Find where the given text appears and provide that cell's center as [x, y] coordinate. 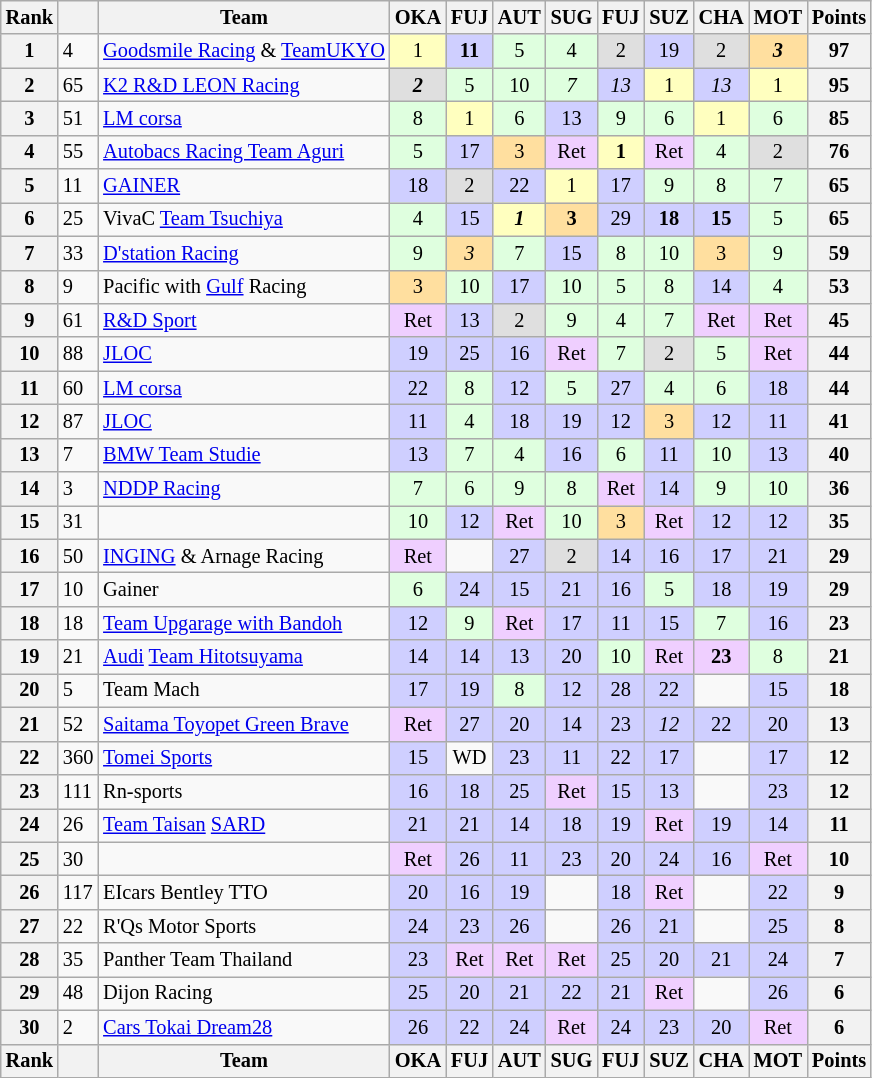
40 [839, 455]
31 [78, 522]
BMW Team Studie [244, 455]
95 [839, 85]
53 [839, 287]
Rn-sports [244, 791]
36 [839, 489]
R'Qs Motor Sports [244, 926]
97 [839, 51]
VivaC Team Tsuchiya [244, 219]
Saitama Toyopet Green Brave [244, 724]
Goodsmile Racing & TeamUKYO [244, 51]
K2 R&D LEON Racing [244, 85]
88 [78, 354]
Pacific with Gulf Racing [244, 287]
55 [78, 152]
59 [839, 253]
D'station Racing [244, 253]
INGING & Arnage Racing [244, 556]
50 [78, 556]
Gainer [244, 589]
Tomei Sports [244, 758]
R&D Sport [244, 320]
51 [78, 118]
85 [839, 118]
Panther Team Thailand [244, 960]
EIcars Bentley TTO [244, 892]
Team Taisan SARD [244, 825]
117 [78, 892]
WD [470, 758]
61 [78, 320]
Dijon Racing [244, 993]
87 [78, 421]
Cars Tokai Dream28 [244, 1027]
Team Mach [244, 690]
60 [78, 388]
48 [78, 993]
Team Upgarage with Bandoh [244, 623]
41 [839, 421]
45 [839, 320]
Audi Team Hitotsuyama [244, 657]
76 [839, 152]
111 [78, 791]
NDDP Racing [244, 489]
33 [78, 253]
GAINER [244, 186]
360 [78, 758]
Autobacs Racing Team Aguri [244, 152]
52 [78, 724]
